For the text-containing cell, return its midpoint in (X, Y) coordinate format. 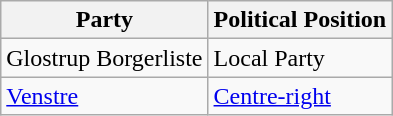
Venstre (104, 96)
Local Party (300, 58)
Glostrup Borgerliste (104, 58)
Party (104, 20)
Political Position (300, 20)
Centre-right (300, 96)
